Search for the cell housing the specified text and yield its [X, Y] center coordinate. 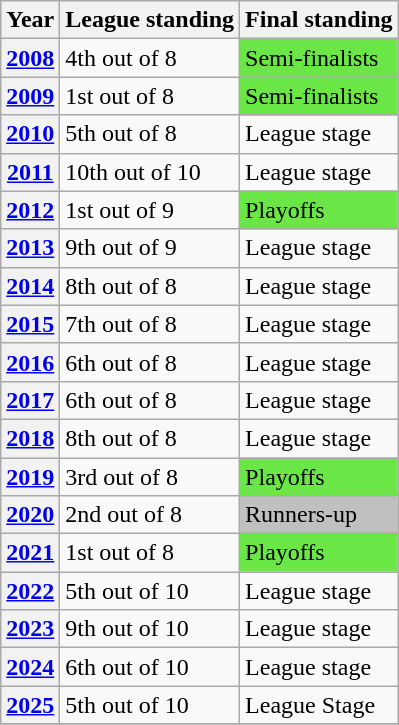
2014 [30, 286]
2023 [30, 629]
2013 [30, 248]
2018 [30, 438]
3rd out of 8 [150, 477]
6th out of 10 [150, 667]
2012 [30, 210]
Final standing [319, 20]
Runners-up [319, 515]
League Stage [319, 705]
2008 [30, 58]
Year [30, 20]
4th out of 8 [150, 58]
2nd out of 8 [150, 515]
2025 [30, 705]
2024 [30, 667]
2015 [30, 324]
9th out of 10 [150, 629]
1st out of 9 [150, 210]
7th out of 8 [150, 324]
9th out of 9 [150, 248]
2022 [30, 591]
5th out of 8 [150, 134]
10th out of 10 [150, 172]
2017 [30, 400]
2010 [30, 134]
2011 [30, 172]
2009 [30, 96]
2021 [30, 553]
2019 [30, 477]
2020 [30, 515]
2016 [30, 362]
League standing [150, 20]
